Locate the cell with the specified text and output its [x, y] center coordinate. 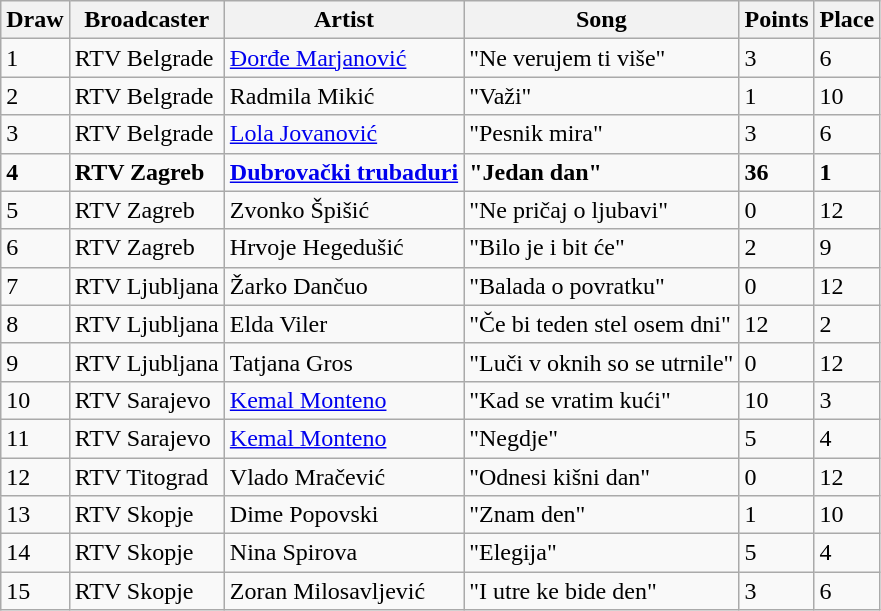
14 [35, 553]
Artist [344, 20]
"Bilo je i bit će" [602, 248]
Dubrovački trubaduri [344, 172]
Radmila Mikić [344, 96]
Hrvoje Hegedušić [344, 248]
Zoran Milosavljević [344, 591]
Dime Popovski [344, 515]
"Jedan dan" [602, 172]
Nina Spirova [344, 553]
Zvonko Špišić [344, 210]
RTV Titograd [146, 477]
Elda Viler [344, 324]
Vlado Mračević [344, 477]
Draw [35, 20]
"Odnesi kišni dan" [602, 477]
Đorđe Marjanović [344, 58]
"Če bi teden stel osem dni" [602, 324]
"Elegija" [602, 553]
"Znam den" [602, 515]
Points [776, 20]
"Balada o povratku" [602, 286]
"Pesnik mira" [602, 134]
Lola Jovanović [344, 134]
Broadcaster [146, 20]
13 [35, 515]
Place [847, 20]
"Ne verujem ti više" [602, 58]
"Negdje" [602, 438]
"I utre ke bide den" [602, 591]
"Važi" [602, 96]
"Luči v oknih so se utrnile" [602, 362]
15 [35, 591]
Žarko Dančuo [344, 286]
36 [776, 172]
7 [35, 286]
Song [602, 20]
"Kad se vratim kući" [602, 400]
"Ne pričaj o ljubavi" [602, 210]
8 [35, 324]
11 [35, 438]
Tatjana Gros [344, 362]
